Return the (x, y) coordinate for the center point of the cell that contains the specified text.  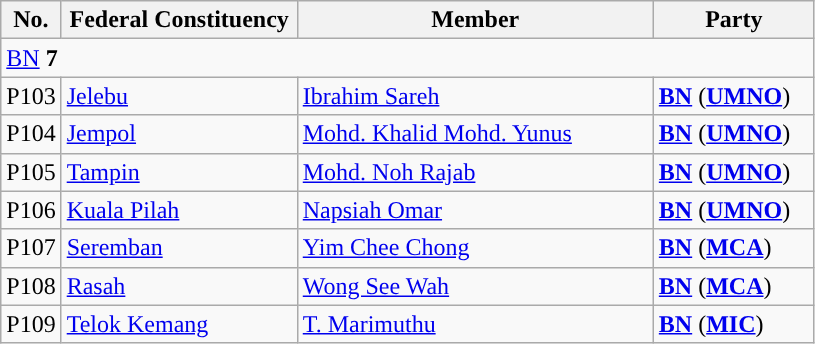
P107 (31, 248)
Jempol (179, 134)
P103 (31, 96)
Federal Constituency (179, 20)
P106 (31, 210)
Member (475, 20)
Jelebu (179, 96)
P109 (31, 324)
P105 (31, 172)
Mohd. Khalid Mohd. Yunus (475, 134)
Party (734, 20)
P104 (31, 134)
Mohd. Noh Rajab (475, 172)
P108 (31, 286)
Yim Chee Chong (475, 248)
Napsiah Omar (475, 210)
Ibrahim Sareh (475, 96)
Tampin (179, 172)
Rasah (179, 286)
T. Marimuthu (475, 324)
BN (MIC) (734, 324)
Telok Kemang (179, 324)
Seremban (179, 248)
Kuala Pilah (179, 210)
BN 7 (408, 58)
No. (31, 20)
Wong See Wah (475, 286)
